Search for the cell housing the specified text and yield its [X, Y] center coordinate. 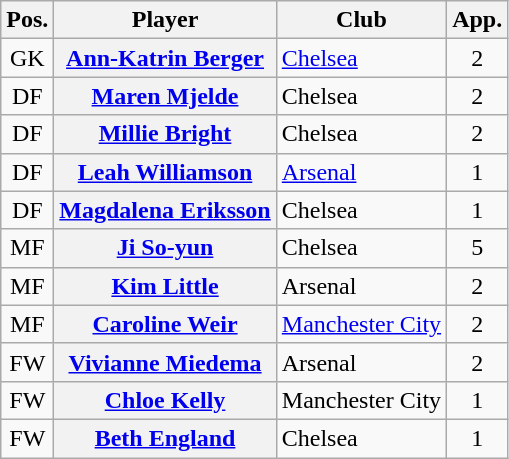
Pos. [28, 20]
5 [478, 248]
App. [478, 20]
Vivianne Miedema [165, 362]
Ann-Katrin Berger [165, 58]
Kim Little [165, 286]
Millie Bright [165, 134]
Leah Williamson [165, 172]
Player [165, 20]
Beth England [165, 438]
Chloe Kelly [165, 400]
GK [28, 58]
Ji So-yun [165, 248]
Magdalena Eriksson [165, 210]
Maren Mjelde [165, 96]
Club [361, 20]
Caroline Weir [165, 324]
